Extract the (x, y) coordinate from the center of the cell holding the provided text.  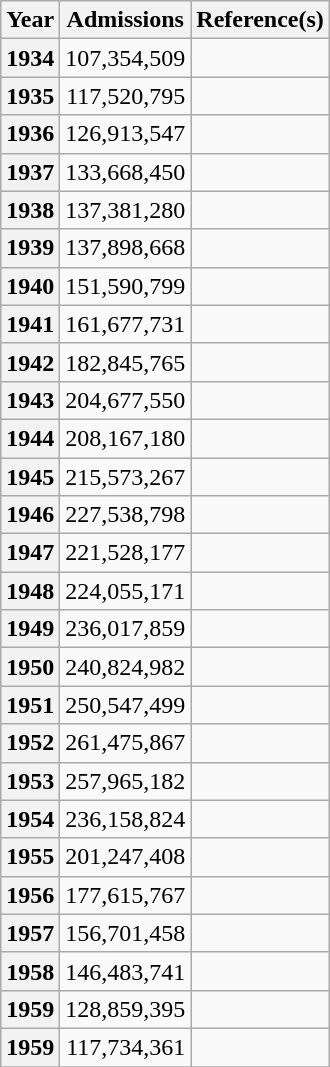
146,483,741 (126, 971)
1942 (30, 362)
250,547,499 (126, 705)
151,590,799 (126, 286)
221,528,177 (126, 553)
1945 (30, 477)
1954 (30, 819)
137,898,668 (126, 248)
117,520,795 (126, 96)
1943 (30, 400)
133,668,450 (126, 172)
257,965,182 (126, 781)
1936 (30, 134)
161,677,731 (126, 324)
236,017,859 (126, 629)
1951 (30, 705)
Admissions (126, 20)
1938 (30, 210)
1939 (30, 248)
1952 (30, 743)
227,538,798 (126, 515)
1949 (30, 629)
224,055,171 (126, 591)
1946 (30, 515)
1937 (30, 172)
117,734,361 (126, 1047)
208,167,180 (126, 438)
107,354,509 (126, 58)
1940 (30, 286)
1934 (30, 58)
128,859,395 (126, 1009)
1955 (30, 857)
182,845,765 (126, 362)
204,677,550 (126, 400)
137,381,280 (126, 210)
156,701,458 (126, 933)
201,247,408 (126, 857)
177,615,767 (126, 895)
Reference(s) (260, 20)
1958 (30, 971)
Year (30, 20)
1947 (30, 553)
1956 (30, 895)
1941 (30, 324)
261,475,867 (126, 743)
1957 (30, 933)
240,824,982 (126, 667)
1935 (30, 96)
215,573,267 (126, 477)
1944 (30, 438)
1950 (30, 667)
236,158,824 (126, 819)
1953 (30, 781)
1948 (30, 591)
126,913,547 (126, 134)
